Determine the [X, Y] coordinate at the center of the cell enclosing the given text.  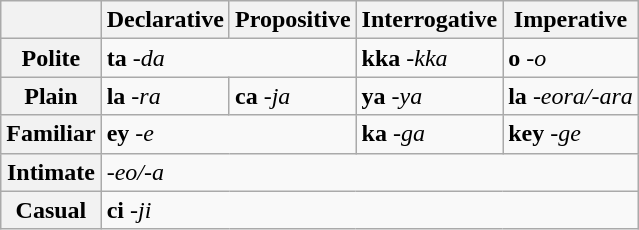
Polite [51, 58]
key -ge [571, 134]
Imperative [571, 20]
kka -kka [430, 58]
la -ra [165, 96]
Intimate [51, 172]
-eo/-a [370, 172]
Casual [51, 210]
Propositive [292, 20]
la -eora/-ara [571, 96]
ka -ga [430, 134]
Declarative [165, 20]
ta -da [228, 58]
Plain [51, 96]
Familiar [51, 134]
ya -ya [430, 96]
ca -ja [292, 96]
ey -e [228, 134]
o -o [571, 58]
ci -ji [370, 210]
Interrogative [430, 20]
